Pinpoint the cell where the given text exists, returning its (X, Y) midpoint coordinate. 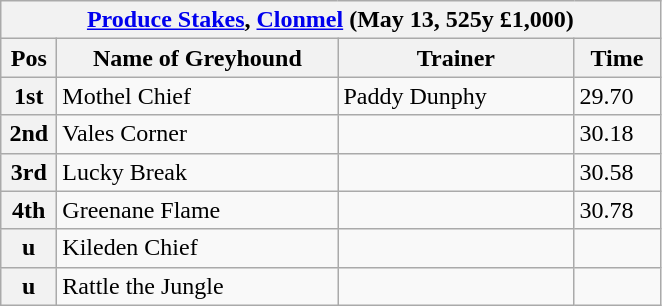
Name of Greyhound (198, 58)
30.58 (617, 172)
Time (617, 58)
Paddy Dunphy (456, 96)
Pos (29, 58)
Produce Stakes, Clonmel (May 13, 525y £1,000) (330, 20)
30.18 (617, 134)
3rd (29, 172)
Rattle the Jungle (198, 286)
Lucky Break (198, 172)
Vales Corner (198, 134)
30.78 (617, 210)
Mothel Chief (198, 96)
29.70 (617, 96)
Kileden Chief (198, 248)
4th (29, 210)
2nd (29, 134)
1st (29, 96)
Trainer (456, 58)
Greenane Flame (198, 210)
